Identify which cell holds the provided text, then report its (x, y) central coordinate. 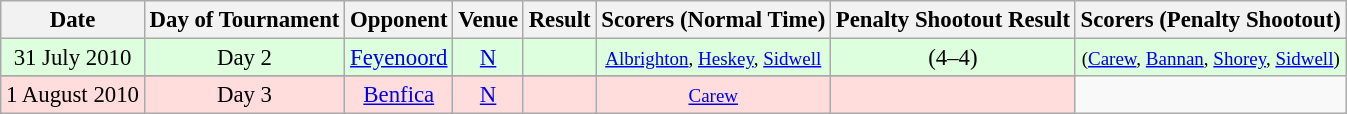
Penalty Shootout Result (954, 20)
31 July 2010 (73, 58)
1 August 2010 (73, 95)
(Carew, Bannan, Shorey, Sidwell) (1210, 58)
Date (73, 20)
Day 3 (244, 95)
Day 2 (244, 58)
Opponent (399, 20)
(4–4) (954, 58)
Venue (488, 20)
Day of Tournament (244, 20)
Scorers (Normal Time) (714, 20)
Carew (714, 95)
Albrighton, Heskey, Sidwell (714, 58)
Result (560, 20)
Benfica (399, 95)
Feyenoord (399, 58)
Scorers (Penalty Shootout) (1210, 20)
